Extract the (x, y) coordinate from the center of the cell holding the provided text.  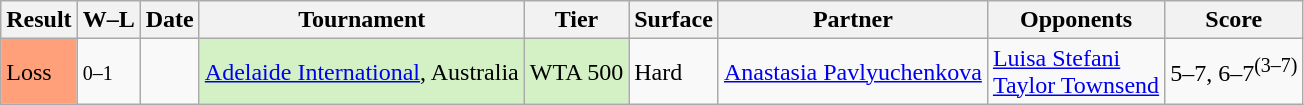
Date (170, 20)
Partner (852, 20)
5–7, 6–7(3–7) (1234, 72)
Surface (674, 20)
Loss (39, 72)
0–1 (108, 72)
Tier (576, 20)
Tournament (362, 20)
WTA 500 (576, 72)
Luisa Stefani Taylor Townsend (1076, 72)
Adelaide International, Australia (362, 72)
Opponents (1076, 20)
Anastasia Pavlyuchenkova (852, 72)
W–L (108, 20)
Score (1234, 20)
Result (39, 20)
Hard (674, 72)
